Extract the [X, Y] coordinate from the center of the cell holding the provided text.  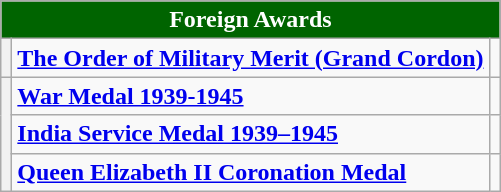
India Service Medal 1939–1945 [250, 134]
Queen Elizabeth II Coronation Medal [250, 172]
Foreign Awards [250, 20]
War Medal 1939-1945 [250, 96]
The Order of Military Merit (Grand Cordon) [250, 58]
